Output the (x, y) coordinate of the center of the cell containing the given text.  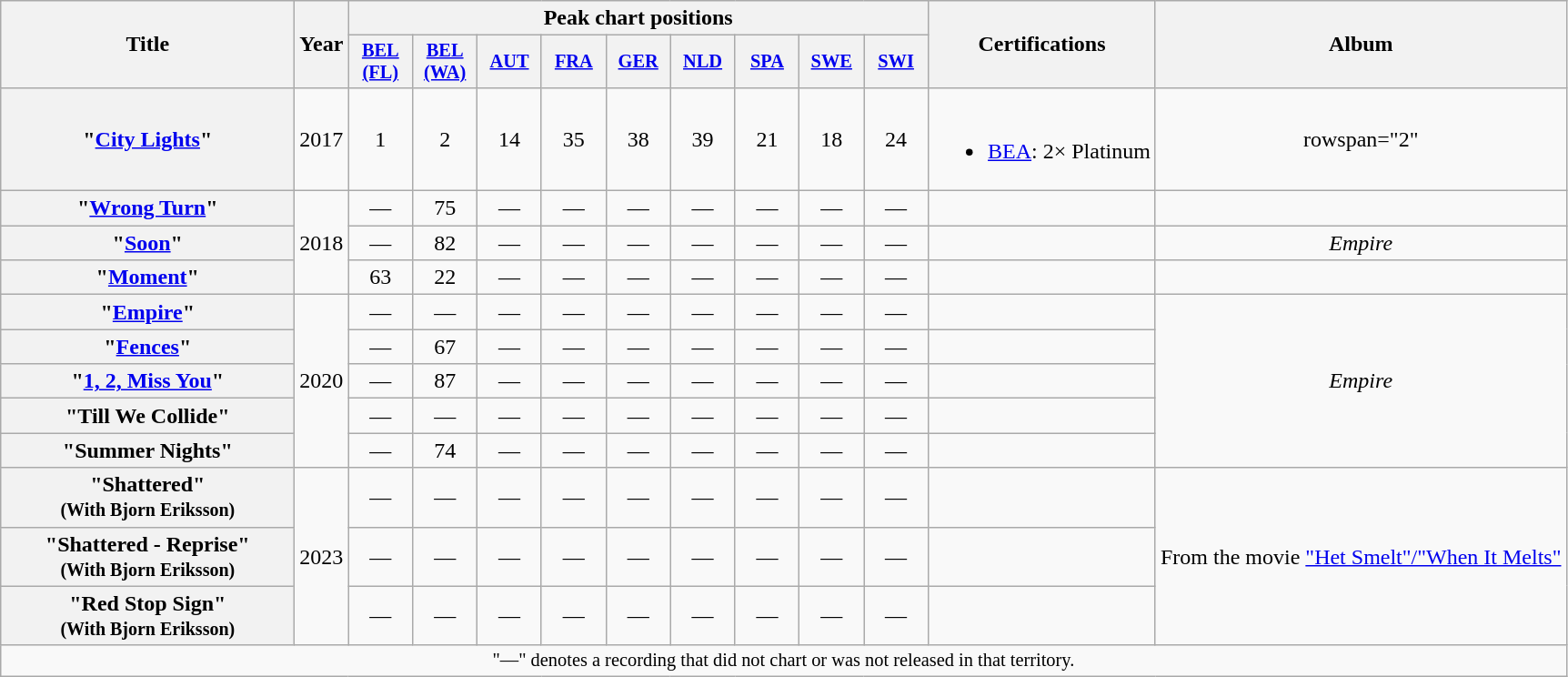
"Soon" (147, 243)
82 (446, 243)
SWE (831, 62)
"Fences" (147, 347)
rowspan="2" (1361, 138)
GER (638, 62)
SWI (897, 62)
"Summer Nights" (147, 450)
Album (1361, 45)
24 (897, 138)
"Till We Collide" (147, 416)
BEA: 2× Platinum (1042, 138)
"Wrong Turn" (147, 208)
22 (446, 278)
NLD (702, 62)
BEL(FL) (380, 62)
75 (446, 208)
39 (702, 138)
2 (446, 138)
2018 (322, 243)
FRA (573, 62)
"1, 2, Miss You" (147, 381)
"Red Stop Sign"(With Bjorn Eriksson) (147, 615)
Title (147, 45)
SPA (768, 62)
2017 (322, 138)
21 (768, 138)
"—" denotes a recording that did not chart or was not released in that territory. (784, 661)
"Moment" (147, 278)
2023 (322, 557)
74 (446, 450)
18 (831, 138)
Year (322, 45)
BEL(WA) (446, 62)
"Shattered"(With Bjorn Eriksson) (147, 497)
"Empire" (147, 312)
Peak chart positions (638, 18)
1 (380, 138)
"City Lights" (147, 138)
35 (573, 138)
Certifications (1042, 45)
14 (509, 138)
67 (446, 347)
87 (446, 381)
38 (638, 138)
AUT (509, 62)
From the movie "Het Smelt"/"When It Melts" (1361, 557)
2020 (322, 381)
"Shattered - Reprise"(With Bjorn Eriksson) (147, 557)
63 (380, 278)
